Return (x, y) of the center of cell containing provided text 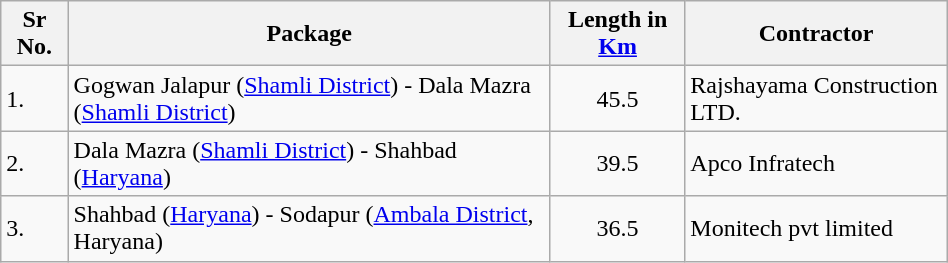
Package (309, 34)
2. (34, 164)
Rajshayama Construction LTD. (816, 98)
45.5 (617, 98)
Apco Infratech (816, 164)
Monitech pvt limited (816, 228)
Dala Mazra (Shamli District) - Shahbad (Haryana) (309, 164)
Sr No. (34, 34)
39.5 (617, 164)
3. (34, 228)
Length in Km (617, 34)
Contractor (816, 34)
36.5 (617, 228)
Shahbad (Haryana) - Sodapur (Ambala District, Haryana) (309, 228)
1. (34, 98)
Gogwan Jalapur (Shamli District) - Dala Mazra (Shamli District) (309, 98)
